Return the (X, Y) coordinate for the center point of the cell that contains the specified text.  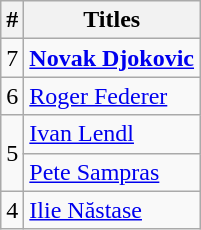
4 (12, 210)
7 (12, 58)
5 (12, 153)
Titles (112, 20)
Ivan Lendl (112, 134)
Roger Federer (112, 96)
Ilie Năstase (112, 210)
Pete Sampras (112, 172)
# (12, 20)
6 (12, 96)
Novak Djokovic (112, 58)
